From the cell containing the given text, extract its center point as (x, y) coordinate. 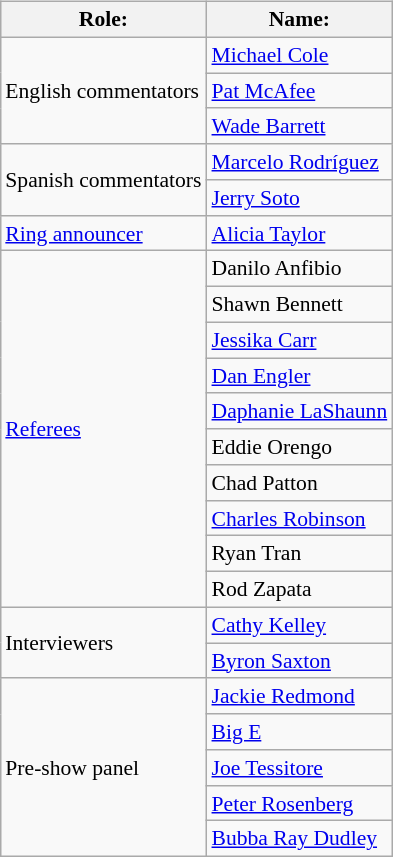
Jackie Redmond (299, 696)
Alicia Taylor (299, 233)
Peter Rosenberg (299, 803)
Marcelo Rodríguez (299, 162)
Joe Tessitore (299, 768)
Michael Cole (299, 55)
Dan Engler (299, 376)
Bubba Ray Dudley (299, 839)
Wade Barrett (299, 126)
Byron Saxton (299, 661)
Ryan Tran (299, 554)
Referees (103, 429)
Big E (299, 732)
Charles Robinson (299, 518)
Cathy Kelley (299, 625)
Rod Zapata (299, 590)
Jessika Carr (299, 340)
Spanish commentators (103, 180)
Chad Patton (299, 483)
Pat McAfee (299, 91)
Interviewers (103, 642)
Eddie Orengo (299, 447)
Name: (299, 20)
Daphanie LaShaunn (299, 411)
Role: (103, 20)
Jerry Soto (299, 198)
Shawn Bennett (299, 305)
English commentators (103, 90)
Danilo Anfibio (299, 269)
Pre-show panel (103, 767)
Ring announcer (103, 233)
